Return the [x, y] coordinate for the center point of the cell that contains the specified text.  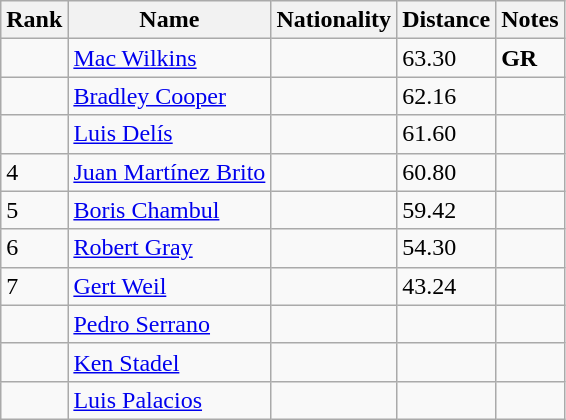
Notes [530, 20]
Robert Gray [170, 248]
61.60 [446, 134]
59.42 [446, 210]
62.16 [446, 96]
Luis Delís [170, 134]
Ken Stadel [170, 362]
60.80 [446, 172]
Juan Martínez Brito [170, 172]
Bradley Cooper [170, 96]
43.24 [446, 286]
6 [34, 248]
Pedro Serrano [170, 324]
54.30 [446, 248]
7 [34, 286]
Distance [446, 20]
Rank [34, 20]
5 [34, 210]
Nationality [334, 20]
Mac Wilkins [170, 58]
63.30 [446, 58]
Gert Weil [170, 286]
4 [34, 172]
GR [530, 58]
Name [170, 20]
Luis Palacios [170, 400]
Boris Chambul [170, 210]
